Determine the [x, y] coordinate at the center of the cell enclosing the given text.  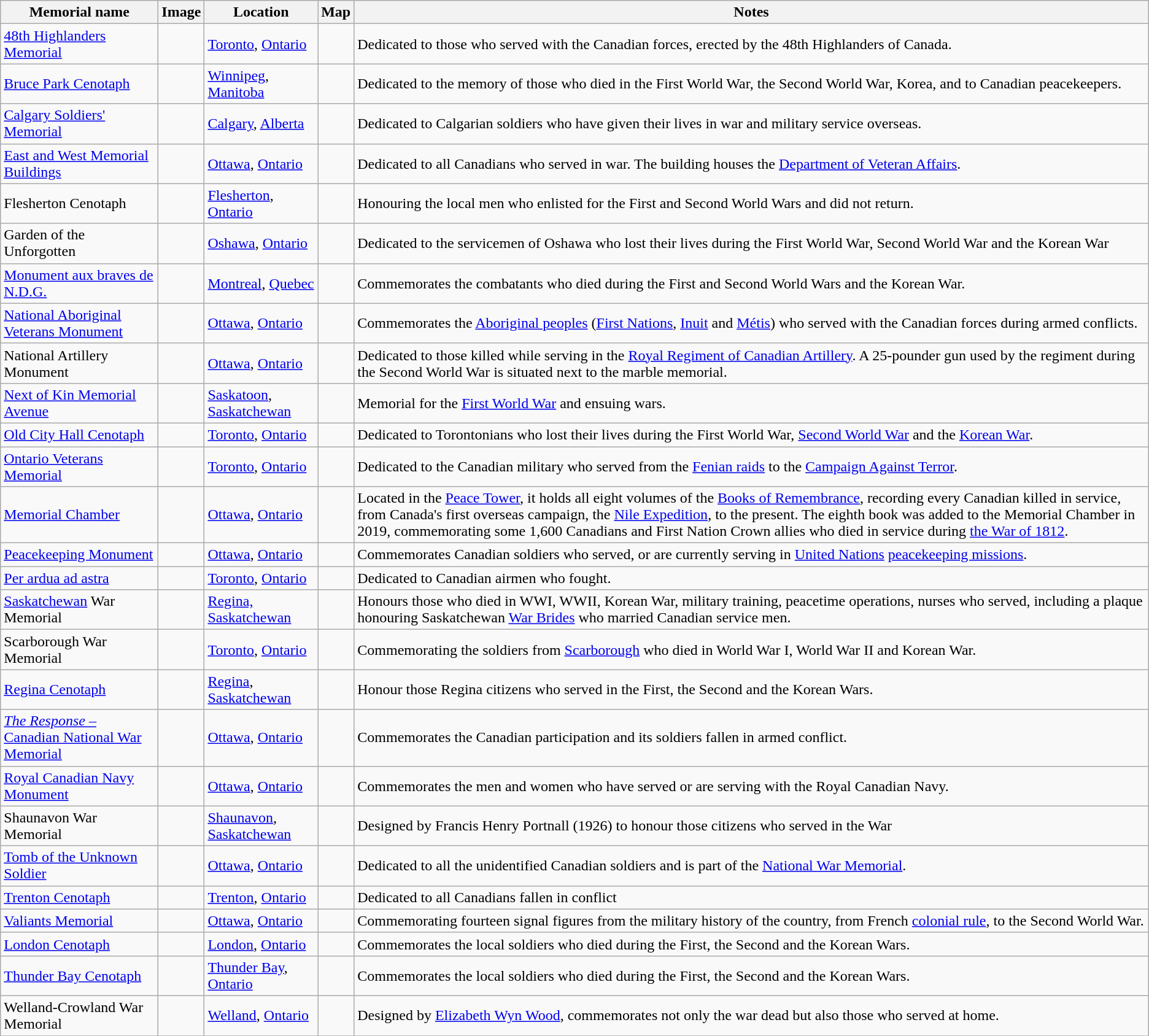
Calgary, Alberta [261, 124]
Notes [751, 12]
Dedicated to the memory of those who died in the First World War, the Second World War, Korea, and to Canadian peacekeepers. [751, 83]
Honour those Regina citizens who served in the First, the Second and the Korean Wars. [751, 690]
East and West Memorial Buildings [80, 163]
National Artillery Monument [80, 363]
48th Highlanders Memorial [80, 44]
Commemorates Canadian soldiers who served, or are currently serving in United Nations peacekeeping missions. [751, 555]
Commemorates the Aboriginal peoples (First Nations, Inuit and Métis) who served with the Canadian forces during armed conflicts. [751, 323]
Garden of the Unforgotten [80, 243]
Valiants Memorial [80, 921]
Shaunavon, Saskatchewan [261, 826]
Image [182, 12]
Welland, Ontario [261, 1015]
Dedicated to all the unidentified Canadian soldiers and is part of the National War Memorial. [751, 865]
Designed by Elizabeth Wyn Wood, commemorates not only the war dead but also those who served at home. [751, 1015]
National Aboriginal Veterans Monument [80, 323]
Next of Kin Memorial Avenue [80, 403]
Bruce Park Cenotaph [80, 83]
Oshawa, Ontario [261, 243]
Map [336, 12]
Designed by Francis Henry Portnall (1926) to honour those citizens who served in the War [751, 826]
Memorial name [80, 12]
Calgary Soldiers' Memorial [80, 124]
Commemorating the soldiers from Scarborough who died in World War I, World War II and Korean War. [751, 649]
Tomb of the Unknown Soldier [80, 865]
Dedicated to Canadian airmen who fought. [751, 578]
Dedicated to all Canadians who served in war. The building houses the Department of Veteran Affairs. [751, 163]
The Response – Canadian National War Memorial [80, 738]
Commemorates the Canadian participation and its soldiers fallen in armed conflict. [751, 738]
Dedicated to those who served with the Canadian forces, erected by the 48th Highlanders of Canada. [751, 44]
Commemorates the men and women who have served or are serving with the Royal Canadian Navy. [751, 786]
Dedicated to the servicemen of Oshawa who lost their lives during the First World War, Second World War and the Korean War [751, 243]
Welland-Crowland War Memorial [80, 1015]
Saskatoon, Saskatchewan [261, 403]
Commemorates the combatants who died during the First and Second World Wars and the Korean War. [751, 284]
Royal Canadian Navy Monument [80, 786]
Peacekeeping Monument [80, 555]
Thunder Bay, Ontario [261, 976]
Trenton Cenotaph [80, 897]
Location [261, 12]
Dedicated to Calgarian soldiers who have given their lives in war and military service overseas. [751, 124]
Per ardua ad astra [80, 578]
Memorial for the First World War and ensuing wars. [751, 403]
London Cenotaph [80, 944]
Dedicated to Torontonians who lost their lives during the First World War, Second World War and the Korean War. [751, 435]
Ontario Veterans Memorial [80, 466]
Scarborough War Memorial [80, 649]
Old City Hall Cenotaph [80, 435]
London, Ontario [261, 944]
Saskatchewan War Memorial [80, 610]
Monument aux braves de N.D.G. [80, 284]
Flesherton, Ontario [261, 204]
Dedicated to all Canadians fallen in conflict [751, 897]
Honouring the local men who enlisted for the First and Second World Wars and did not return. [751, 204]
Shaunavon War Memorial [80, 826]
Dedicated to the Canadian military who served from the Fenian raids to the Campaign Against Terror. [751, 466]
Memorial Chamber [80, 515]
Commemorating fourteen signal figures from the military history of the country, from French colonial rule, to the Second World War. [751, 921]
Trenton, Ontario [261, 897]
Regina Cenotaph [80, 690]
Montreal, Quebec [261, 284]
Winnipeg, Manitoba [261, 83]
Thunder Bay Cenotaph [80, 976]
Flesherton Cenotaph [80, 204]
